Return (x, y) of the center of cell containing provided text 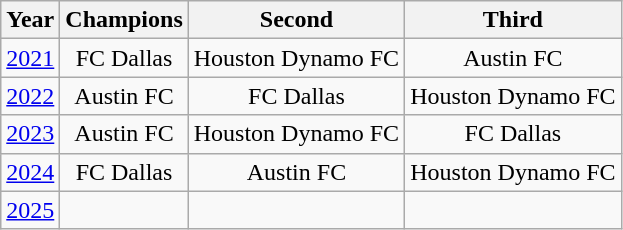
2025 (30, 210)
Champions (124, 20)
2023 (30, 134)
Third (513, 20)
2022 (30, 96)
Year (30, 20)
2021 (30, 58)
Second (296, 20)
2024 (30, 172)
